Output the [x, y] coordinate of the center of the cell containing the given text.  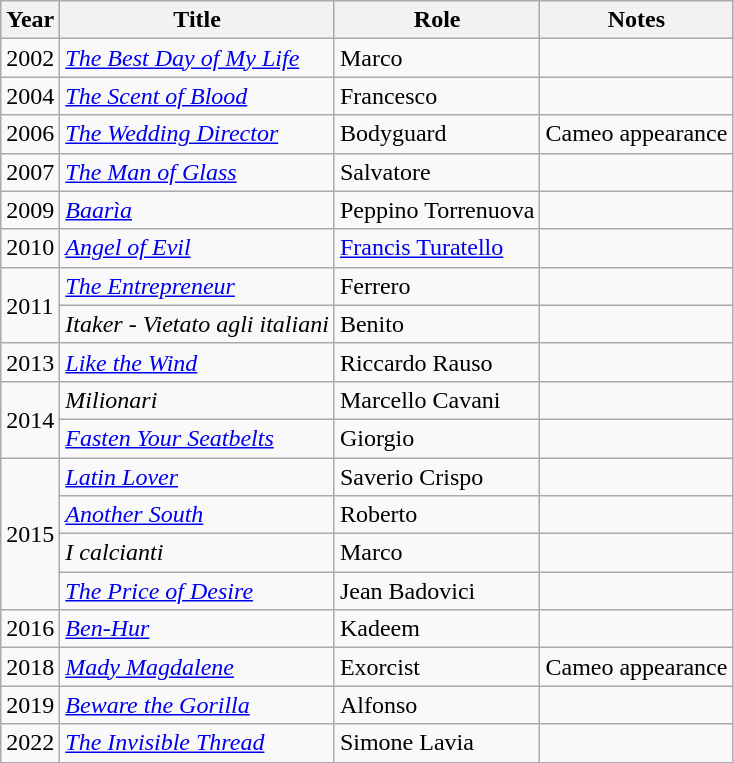
The Entrepreneur [198, 286]
Like the Wind [198, 362]
Beware the Gorilla [198, 705]
Latin Lover [198, 477]
Role [437, 20]
Title [198, 20]
2013 [30, 362]
Mady Magdalene [198, 667]
Exorcist [437, 667]
Benito [437, 324]
2018 [30, 667]
Francis Turatello [437, 248]
2011 [30, 305]
Kadeem [437, 629]
Another South [198, 515]
Ferrero [437, 286]
Milionari [198, 400]
The Best Day of My Life [198, 58]
2007 [30, 172]
2016 [30, 629]
The Scent of Blood [198, 96]
2004 [30, 96]
2014 [30, 419]
Jean Badovici [437, 591]
Fasten Your Seatbelts [198, 438]
2015 [30, 534]
Riccardo Rauso [437, 362]
Roberto [437, 515]
Saverio Crispo [437, 477]
Notes [636, 20]
Angel of Evil [198, 248]
2019 [30, 705]
Year [30, 20]
Giorgio [437, 438]
2022 [30, 743]
The Wedding Director [198, 134]
Itaker - Vietato agli italiani [198, 324]
Marcello Cavani [437, 400]
Ben-Hur [198, 629]
2009 [30, 210]
The Invisible Thread [198, 743]
Simone Lavia [437, 743]
The Man of Glass [198, 172]
Alfonso [437, 705]
2010 [30, 248]
I calcianti [198, 553]
2002 [30, 58]
Peppino Torrenuova [437, 210]
Salvatore [437, 172]
Bodyguard [437, 134]
Baarìa [198, 210]
Francesco [437, 96]
The Price of Desire [198, 591]
2006 [30, 134]
